Capture the cell that displays the provided text and extract its [x, y] central coordinate. 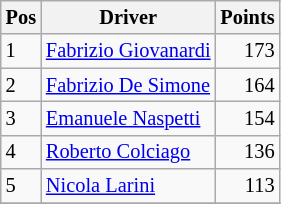
154 [247, 118]
1 [21, 51]
5 [21, 186]
Fabrizio De Simone [128, 85]
Nicola Larini [128, 186]
3 [21, 118]
173 [247, 51]
2 [21, 85]
Emanuele Naspetti [128, 118]
Pos [21, 17]
136 [247, 152]
Points [247, 17]
Roberto Colciago [128, 152]
113 [247, 186]
164 [247, 85]
Fabrizio Giovanardi [128, 51]
Driver [128, 17]
4 [21, 152]
